Return (x, y) of the center of cell containing provided text 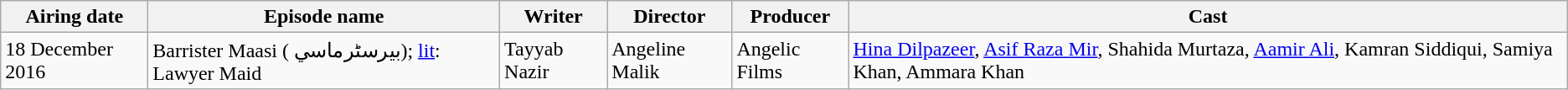
Director (670, 17)
Tayyab Nazir (554, 61)
Airing date (75, 17)
Producer (791, 17)
Barrister Maasi ( بیرسٹرماسي); lit: Lawyer Maid (324, 61)
Episode name (324, 17)
Hina Dilpazeer, Asif Raza Mir, Shahida Murtaza, Aamir Ali, Kamran Siddiqui, Samiya Khan, Ammara Khan (1208, 61)
18 December 2016 (75, 61)
Angeline Malik (670, 61)
Angelic Films (791, 61)
Cast (1208, 17)
Writer (554, 17)
